Search for the cell housing the specified text and yield its [x, y] center coordinate. 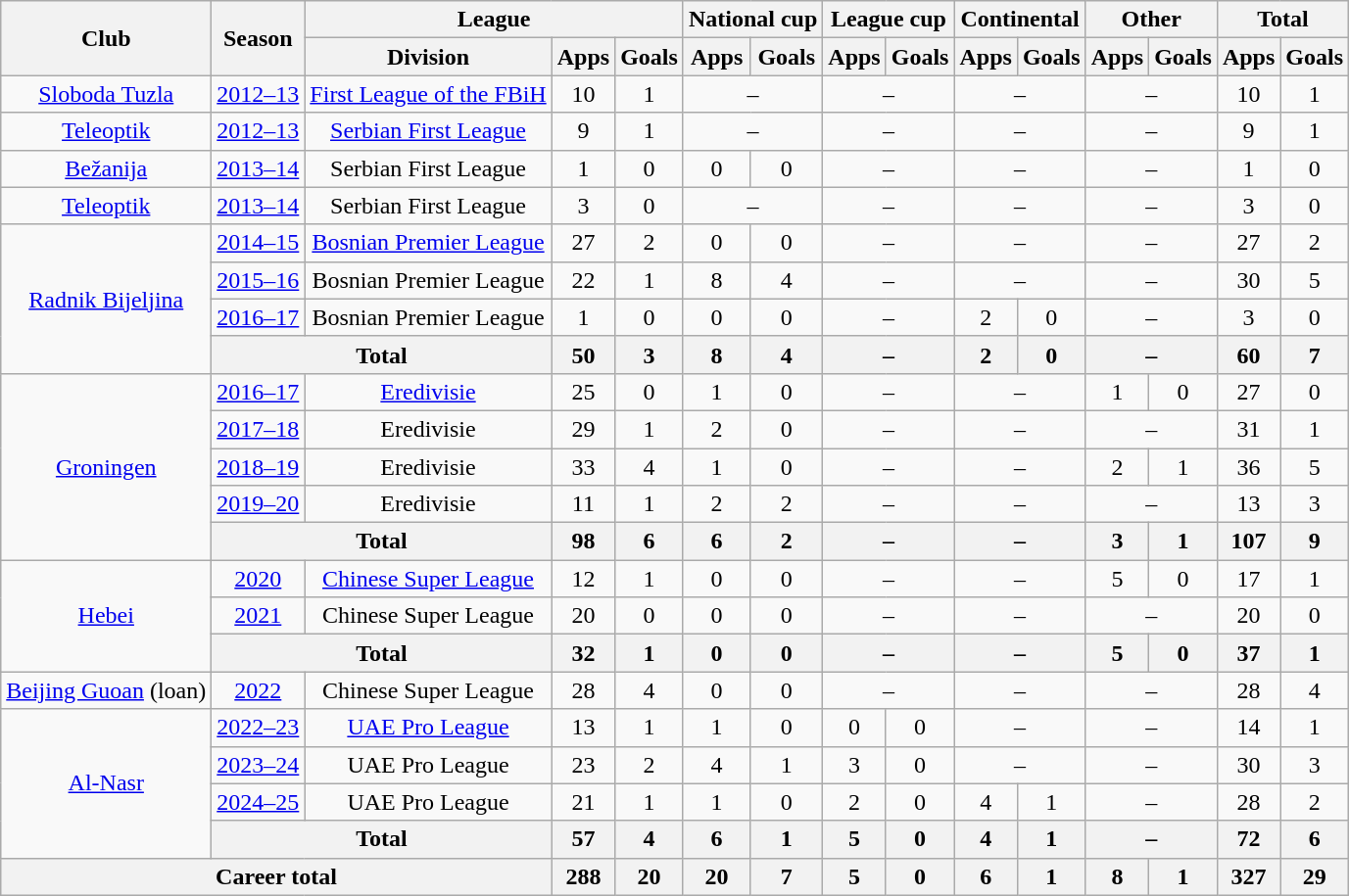
Bežanija [106, 168]
98 [583, 542]
Club [106, 38]
11 [583, 504]
2022 [259, 690]
Radnik Bijeljina [106, 299]
60 [1248, 354]
Continental [1020, 20]
Season [259, 38]
2015–16 [259, 280]
50 [583, 354]
288 [583, 876]
League cup [889, 20]
2021 [259, 616]
Other [1151, 20]
72 [1248, 839]
Hebei [106, 616]
2017–18 [259, 429]
107 [1248, 542]
21 [583, 802]
17 [1248, 579]
36 [1248, 467]
Groningen [106, 466]
Beijing Guoan (loan) [106, 690]
Division [428, 57]
League [494, 20]
25 [583, 392]
33 [583, 467]
31 [1248, 429]
12 [583, 579]
2018–19 [259, 467]
57 [583, 839]
2014–15 [259, 243]
2022–23 [259, 728]
Career total [276, 876]
23 [583, 765]
2019–20 [259, 504]
2024–25 [259, 802]
2023–24 [259, 765]
2020 [259, 579]
Sloboda Tuzla [106, 94]
32 [583, 653]
37 [1248, 653]
Al-Nasr [106, 783]
First League of the FBiH [428, 94]
14 [1248, 728]
22 [583, 280]
National cup [752, 20]
327 [1248, 876]
